Return [X, Y] of the center of cell containing provided text 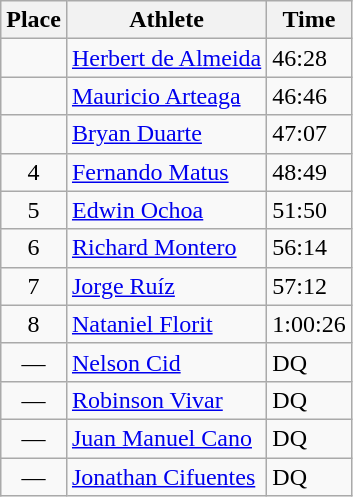
Juan Manuel Cano [166, 438]
7 [34, 286]
Jonathan Cifuentes [166, 477]
Bryan Duarte [166, 134]
4 [34, 172]
46:46 [309, 96]
Fernando Matus [166, 172]
57:12 [309, 286]
Robinson Vivar [166, 400]
Time [309, 20]
8 [34, 324]
Jorge Ruíz [166, 286]
56:14 [309, 248]
Edwin Ochoa [166, 210]
Place [34, 20]
Mauricio Arteaga [166, 96]
46:28 [309, 58]
Nelson Cid [166, 362]
Richard Montero [166, 248]
Athlete [166, 20]
Nataniel Florit [166, 324]
1:00:26 [309, 324]
47:07 [309, 134]
Herbert de Almeida [166, 58]
6 [34, 248]
51:50 [309, 210]
5 [34, 210]
48:49 [309, 172]
